Detect which cell encompasses the target text, then output its (X, Y) center coordinate. 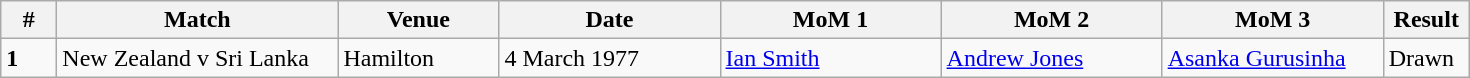
MoM 3 (1272, 20)
Ian Smith (830, 58)
Date (610, 20)
Match (198, 20)
1 (29, 58)
Venue (418, 20)
MoM 1 (830, 20)
Asanka Gurusinha (1272, 58)
Result (1426, 20)
New Zealand v Sri Lanka (198, 58)
# (29, 20)
Hamilton (418, 58)
MoM 2 (1052, 20)
Drawn (1426, 58)
4 March 1977 (610, 58)
Andrew Jones (1052, 58)
